Output the [X, Y] coordinate of the center of the cell containing the given text.  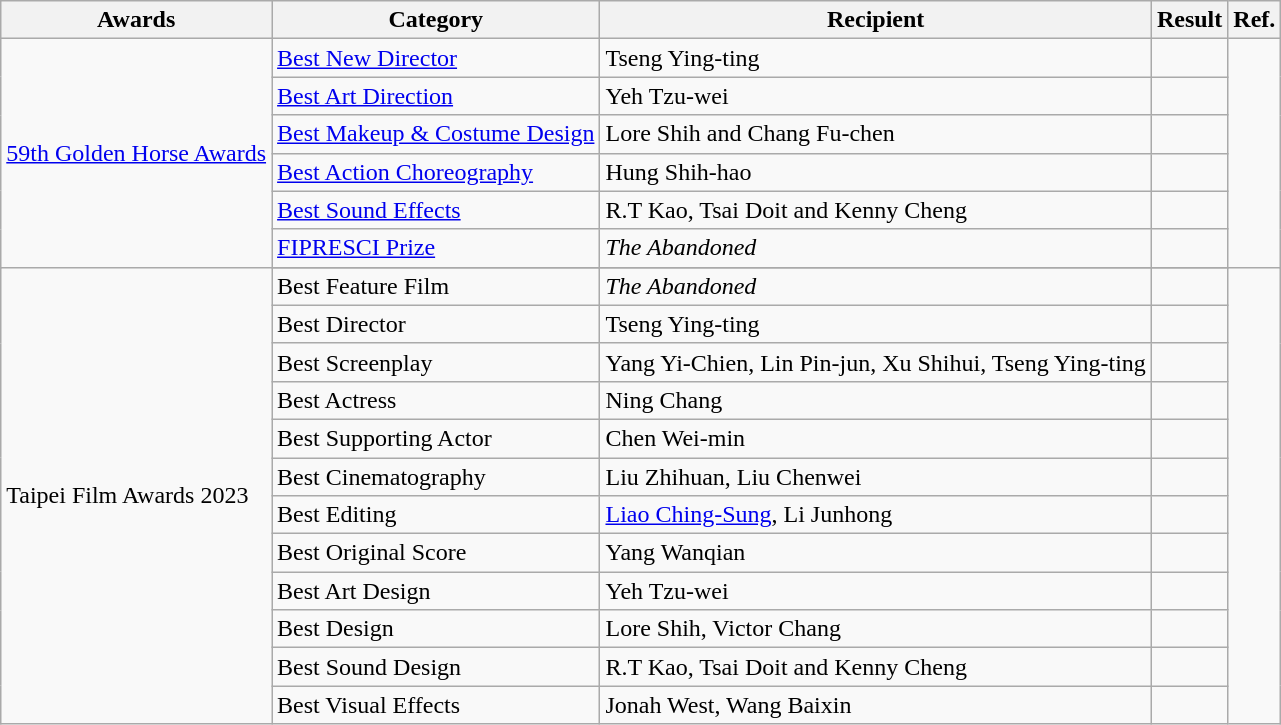
Best Feature Film [436, 286]
Hung Shih-hao [876, 172]
Best Supporting Actor [436, 438]
Ref. [1254, 20]
Category [436, 20]
Best Art Direction [436, 96]
Lore Shih, Victor Chang [876, 629]
Best Cinematography [436, 477]
Lore Shih and Chang Fu-chen [876, 134]
Result [1189, 20]
Best Art Design [436, 591]
Liao Ching-Sung, Li Junhong [876, 515]
Best Original Score [436, 553]
Best Sound Design [436, 667]
Best Actress [436, 400]
Yang Yi-Chien, Lin Pin-jun, Xu Shihui, Tseng Ying-ting [876, 362]
Jonah West, Wang Baixin [876, 705]
Best New Director [436, 58]
Liu Zhihuan, Liu Chenwei [876, 477]
Chen Wei-min [876, 438]
Best Action Choreography [436, 172]
Best Makeup & Costume Design [436, 134]
Taipei Film Awards 2023 [136, 496]
FIPRESCI Prize [436, 248]
Ning Chang [876, 400]
Best Director [436, 324]
Best Editing [436, 515]
Best Sound Effects [436, 210]
Best Design [436, 629]
Best Screenplay [436, 362]
Recipient [876, 20]
Awards [136, 20]
Best Visual Effects [436, 705]
59th Golden Horse Awards [136, 153]
Yang Wanqian [876, 553]
